Scan for the cell matching the given text and deliver its [X, Y] coordinate at center. 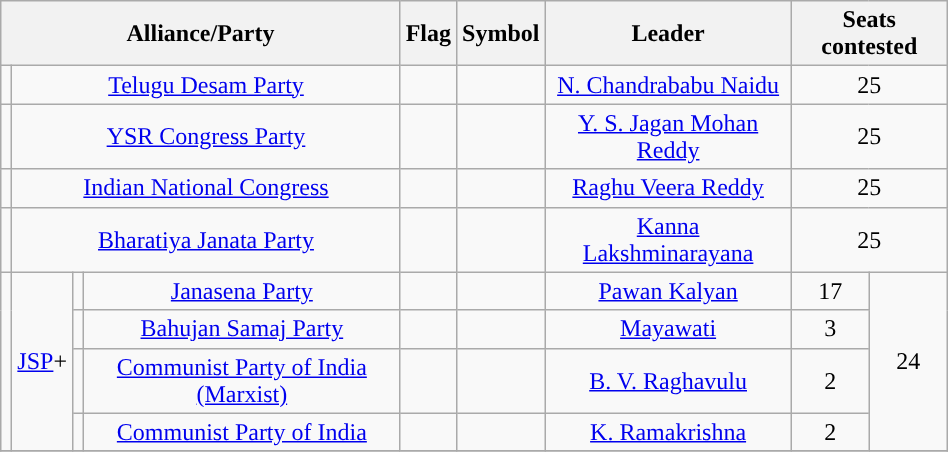
Symbol [501, 34]
YSR Congress Party [206, 136]
Pawan Kalyan [668, 291]
Bahujan Samaj Party [242, 329]
Alliance/Party [200, 34]
K. Ramakrishna [668, 432]
Seats contested [869, 34]
Y. S. Jagan Mohan Reddy [668, 136]
Kanna Lakshminarayana [668, 240]
Leader [668, 34]
Raghu Veera Reddy [668, 188]
B. V. Raghavulu [668, 380]
Mayawati [668, 329]
JSP+ [42, 362]
Communist Party of India [242, 432]
24 [908, 362]
Flag [428, 34]
Bharatiya Janata Party [206, 240]
Telugu Desam Party [206, 85]
Janasena Party [242, 291]
N. Chandrababu Naidu [668, 85]
17 [830, 291]
3 [830, 329]
Indian National Congress [206, 188]
Communist Party of India (Marxist) [242, 380]
